Output the [x, y] coordinate of the center of the cell containing the given text.  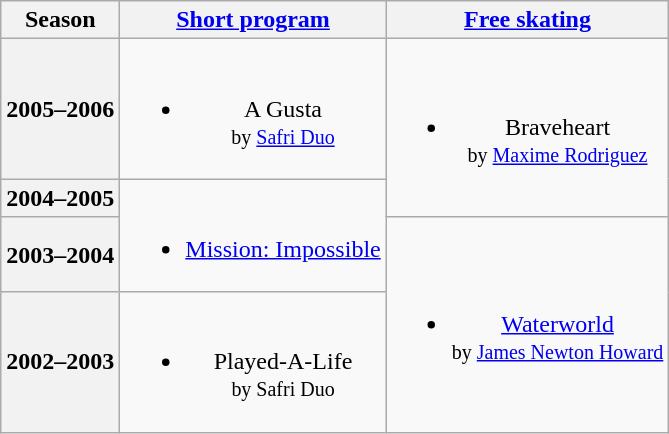
Mission: Impossible [253, 236]
2002–2003 [60, 362]
Short program [253, 20]
Braveheart by Maxime Rodriguez [528, 128]
A Gusta by Safri Duo [253, 109]
Free skating [528, 20]
2004–2005 [60, 198]
Waterworld by James Newton Howard [528, 324]
2003–2004 [60, 254]
2005–2006 [60, 109]
Played-A-Life by Safri Duo [253, 362]
Season [60, 20]
